Search for the cell housing the specified text and yield its [x, y] center coordinate. 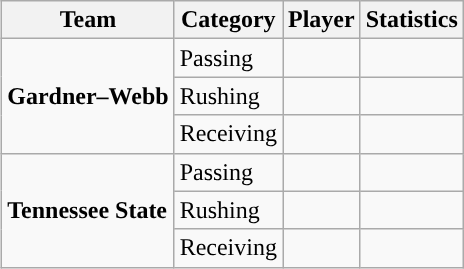
Statistics [412, 20]
Player [321, 20]
Tennessee State [88, 210]
Team [88, 20]
Category [228, 20]
Gardner–Webb [88, 96]
